Locate the cell with the specified text and output its [X, Y] center coordinate. 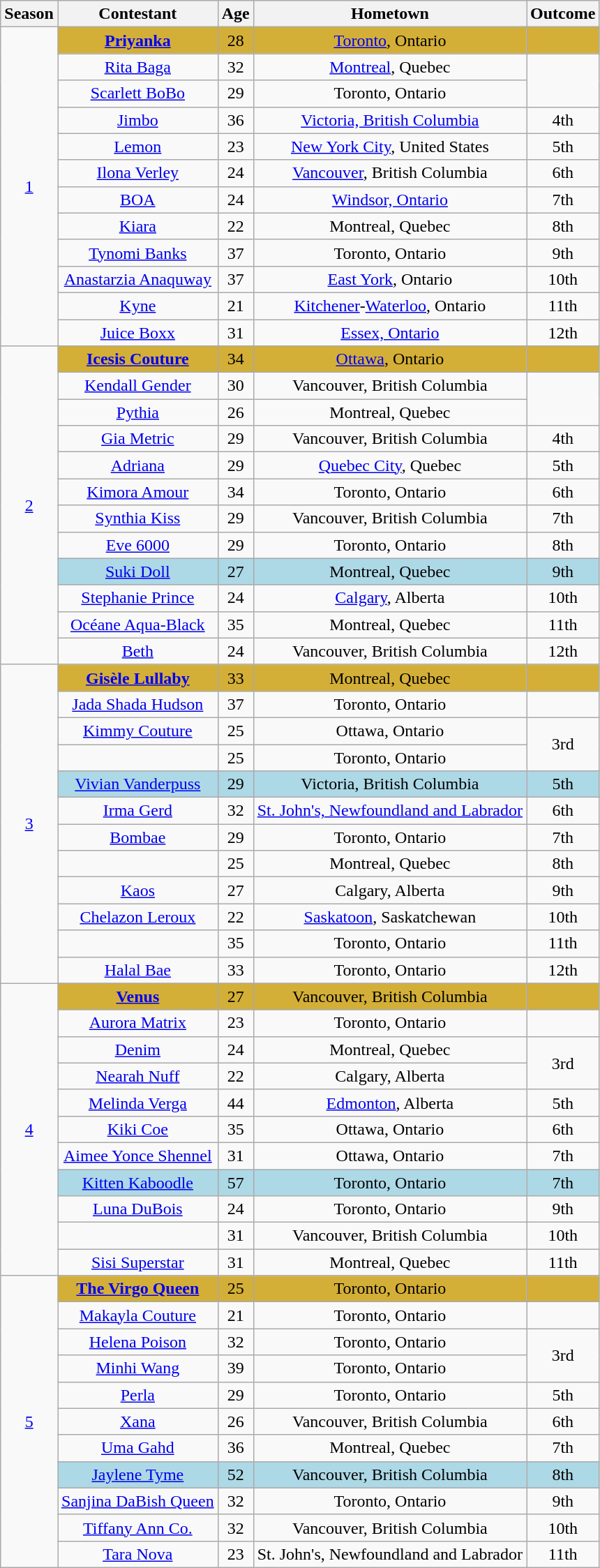
Pythia [137, 412]
Denim [137, 1050]
Kimora Amour [137, 492]
Nearah Nuff [137, 1076]
Kimmy Couture [137, 731]
Windsor, Ontario [389, 200]
Tiffany Ann Co. [137, 1528]
Irma Gerd [137, 811]
BOA [137, 200]
Chelazon Leroux [137, 917]
Rita Baga [137, 67]
57 [236, 1183]
Eve 6000 [137, 545]
Priyanka [137, 40]
Contestant [137, 14]
Adriana [137, 465]
Lemon [137, 147]
Icesis Couture [137, 359]
Makayla Couture [137, 1315]
Melinda Verga [137, 1103]
New York City, United States [389, 147]
Bombae [137, 837]
Kyne [137, 306]
Essex, Ontario [389, 333]
Outcome [563, 14]
Juice Boxx [137, 333]
Jimbo [137, 120]
Hometown [389, 14]
Océane Aqua-Black [137, 625]
Tynomi Banks [137, 253]
44 [236, 1103]
Xana [137, 1421]
Halal Bae [137, 970]
Ilona Verley [137, 173]
Anastarzia Anaquway [137, 279]
Edmonton, Alberta [389, 1103]
Kaos [137, 890]
Beth [137, 651]
Season [29, 14]
Helena Poison [137, 1342]
Sisi Superstar [137, 1262]
30 [236, 386]
Kendall Gender [137, 386]
Kitten Kaboodle [137, 1183]
Vivian Vanderpuss [137, 784]
The Virgo Queen [137, 1289]
Perla [137, 1395]
Jaylene Tyme [137, 1474]
Venus [137, 996]
East York, Ontario [389, 279]
Quebec City, Quebec [389, 465]
Saskatoon, Saskatchewan [389, 917]
Stephanie Prince [137, 598]
4 [29, 1129]
Aimee Yonce Shennel [137, 1156]
Scarlett BoBo [137, 94]
28 [236, 40]
Tara Nova [137, 1554]
Uma Gahd [137, 1448]
Luna DuBois [137, 1209]
Aurora Matrix [137, 1023]
39 [236, 1368]
Gia Metric [137, 439]
Kiki Coe [137, 1129]
Gisèle Lullaby [137, 678]
52 [236, 1474]
Age [236, 14]
5 [29, 1422]
Minhi Wang [137, 1368]
1 [29, 187]
Kiara [137, 226]
2 [29, 505]
Kitchener-Waterloo, Ontario [389, 306]
Synthia Kiss [137, 518]
Jada Shada Hudson [137, 704]
Suki Doll [137, 572]
3 [29, 823]
Sanjina DaBish Queen [137, 1501]
